Scan for the cell matching the given text and deliver its (x, y) coordinate at center. 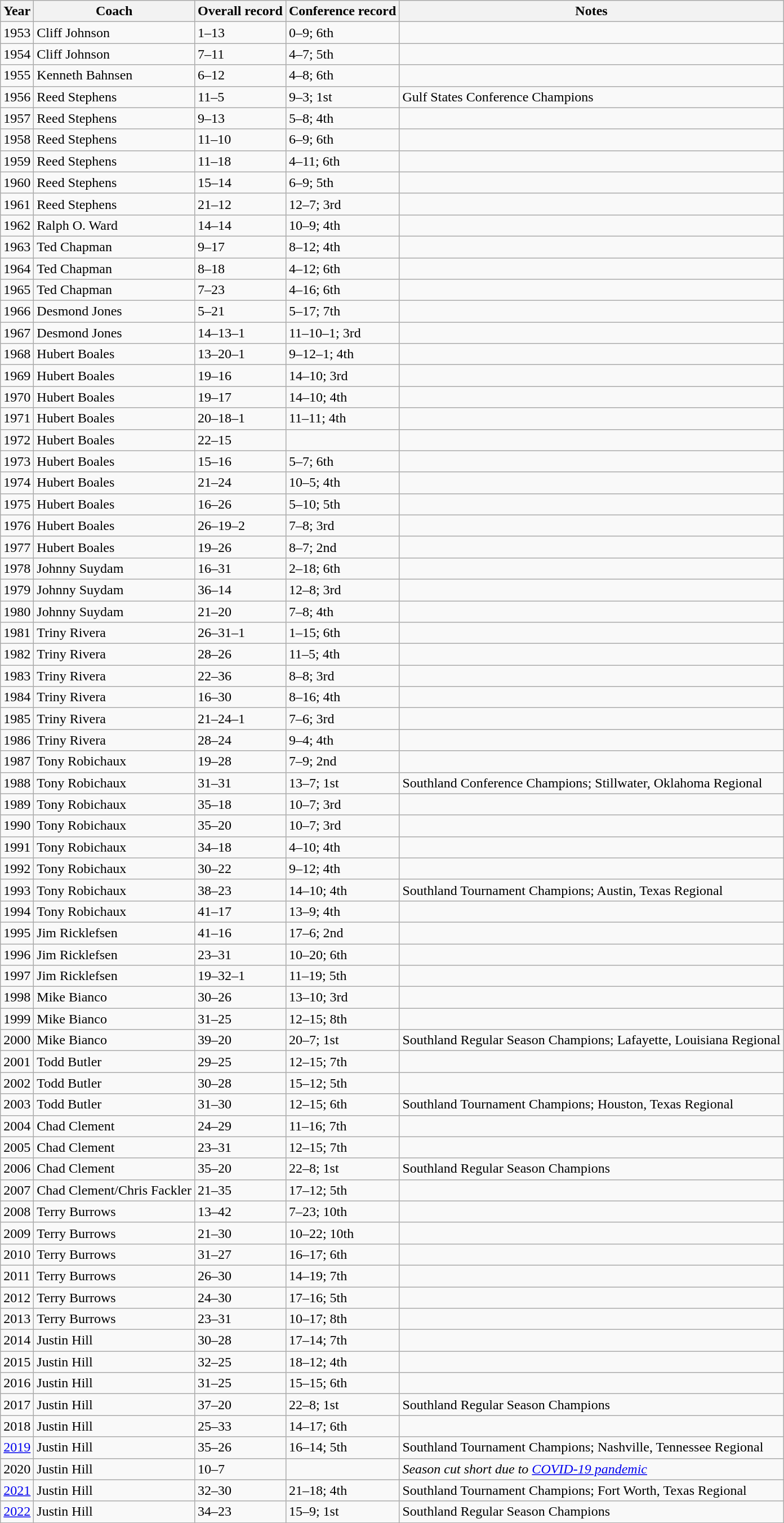
1974 (17, 483)
2003 (17, 1105)
21–18; 4th (342, 1490)
1998 (17, 997)
2–18; 6th (342, 568)
21–20 (240, 611)
9–17 (240, 247)
1968 (17, 354)
Coach (114, 11)
6–9; 5th (342, 182)
13–20–1 (240, 354)
5–10; 5th (342, 504)
12–15; 8th (342, 1019)
2022 (17, 1512)
30–22 (240, 869)
1955 (17, 75)
21–24 (240, 483)
1966 (17, 311)
1970 (17, 397)
31–30 (240, 1105)
Southland Tournament Champions; Fort Worth, Texas Regional (591, 1490)
1979 (17, 590)
2016 (17, 1383)
24–29 (240, 1126)
17–14; 7th (342, 1341)
21–35 (240, 1190)
19–28 (240, 761)
21–30 (240, 1233)
21–12 (240, 204)
1993 (17, 890)
Kenneth Bahnsen (114, 75)
16–17; 6th (342, 1254)
1995 (17, 933)
19–17 (240, 397)
8–8; 3rd (342, 676)
1956 (17, 97)
2004 (17, 1126)
Notes (591, 11)
22–36 (240, 676)
34–23 (240, 1512)
16–31 (240, 568)
10–17; 8th (342, 1319)
Southland Tournament Champions; Houston, Texas Regional (591, 1105)
15–15; 6th (342, 1383)
6–12 (240, 75)
5–17; 7th (342, 311)
1975 (17, 504)
2005 (17, 1147)
2018 (17, 1426)
10–20; 6th (342, 955)
11–10–1; 3rd (342, 333)
1980 (17, 611)
30–26 (240, 997)
5–7; 6th (342, 461)
1963 (17, 247)
7–9; 2nd (342, 761)
4–7; 5th (342, 54)
4–8; 6th (342, 75)
1954 (17, 54)
29–25 (240, 1062)
Ralph O. Ward (114, 225)
5–8; 4th (342, 118)
26–19–2 (240, 526)
37–20 (240, 1405)
35–26 (240, 1448)
Gulf States Conference Champions (591, 97)
7–23 (240, 290)
32–30 (240, 1490)
1962 (17, 225)
11–18 (240, 161)
7–6; 3rd (342, 719)
1961 (17, 204)
24–30 (240, 1297)
13–42 (240, 1212)
9–12; 4th (342, 869)
14–10; 3rd (342, 376)
13–10; 3rd (342, 997)
21–24–1 (240, 719)
10–5; 4th (342, 483)
2008 (17, 1212)
11–11; 4th (342, 418)
1953 (17, 33)
31–31 (240, 783)
1971 (17, 418)
7–11 (240, 54)
1959 (17, 161)
7–8; 4th (342, 611)
1–13 (240, 33)
38–23 (240, 890)
1991 (17, 847)
8–12; 4th (342, 247)
1972 (17, 440)
16–30 (240, 697)
14–17; 6th (342, 1426)
2007 (17, 1190)
1–15; 6th (342, 633)
22–15 (240, 440)
1969 (17, 376)
1958 (17, 140)
1981 (17, 633)
28–24 (240, 740)
13–9; 4th (342, 911)
26–30 (240, 1276)
1990 (17, 826)
1987 (17, 761)
7–23; 10th (342, 1212)
1965 (17, 290)
8–16; 4th (342, 697)
11–16; 7th (342, 1126)
7–8; 3rd (342, 526)
2002 (17, 1083)
1988 (17, 783)
19–26 (240, 547)
11–10 (240, 140)
1960 (17, 182)
14–19; 7th (342, 1276)
1989 (17, 804)
25–33 (240, 1426)
9–4; 4th (342, 740)
2019 (17, 1448)
Conference record (342, 11)
12–15; 6th (342, 1105)
Chad Clement/Chris Fackler (114, 1190)
15–16 (240, 461)
18–12; 4th (342, 1362)
5–21 (240, 311)
1996 (17, 955)
1985 (17, 719)
Southland Conference Champions; Stillwater, Oklahoma Regional (591, 783)
4–11; 6th (342, 161)
9–3; 1st (342, 97)
15–12; 5th (342, 1083)
34–18 (240, 847)
Southland Regular Season Champions; Lafayette, Louisiana Regional (591, 1040)
1997 (17, 976)
36–14 (240, 590)
19–16 (240, 376)
Overall record (240, 11)
9–12–1; 4th (342, 354)
17–12; 5th (342, 1190)
17–6; 2nd (342, 933)
1982 (17, 654)
2009 (17, 1233)
1964 (17, 269)
26–31–1 (240, 633)
17–16; 5th (342, 1297)
2015 (17, 1362)
13–7; 1st (342, 783)
2000 (17, 1040)
2013 (17, 1319)
32–25 (240, 1362)
12–8; 3rd (342, 590)
2011 (17, 1276)
Year (17, 11)
2006 (17, 1169)
10–7 (240, 1469)
Southland Tournament Champions; Austin, Texas Regional (591, 890)
16–14; 5th (342, 1448)
1976 (17, 526)
1999 (17, 1019)
2010 (17, 1254)
2014 (17, 1341)
1984 (17, 697)
1986 (17, 740)
1977 (17, 547)
20–7; 1st (342, 1040)
1994 (17, 911)
14–13–1 (240, 333)
1973 (17, 461)
15–9; 1st (342, 1512)
20–18–1 (240, 418)
6–9; 6th (342, 140)
2012 (17, 1297)
8–7; 2nd (342, 547)
2001 (17, 1062)
2020 (17, 1469)
1983 (17, 676)
8–18 (240, 269)
1967 (17, 333)
Southland Tournament Champions; Nashville, Tennessee Regional (591, 1448)
1957 (17, 118)
16–26 (240, 504)
31–27 (240, 1254)
4–16; 6th (342, 290)
11–5; 4th (342, 654)
4–10; 4th (342, 847)
41–16 (240, 933)
1992 (17, 869)
35–18 (240, 804)
9–13 (240, 118)
28–26 (240, 654)
0–9; 6th (342, 33)
4–12; 6th (342, 269)
10–9; 4th (342, 225)
Season cut short due to COVID-19 pandemic (591, 1469)
41–17 (240, 911)
2021 (17, 1490)
1978 (17, 568)
10–22; 10th (342, 1233)
19–32–1 (240, 976)
39–20 (240, 1040)
14–14 (240, 225)
15–14 (240, 182)
11–19; 5th (342, 976)
12–7; 3rd (342, 204)
2017 (17, 1405)
11–5 (240, 97)
